Output the [X, Y] coordinate of the center of the cell containing the given text.  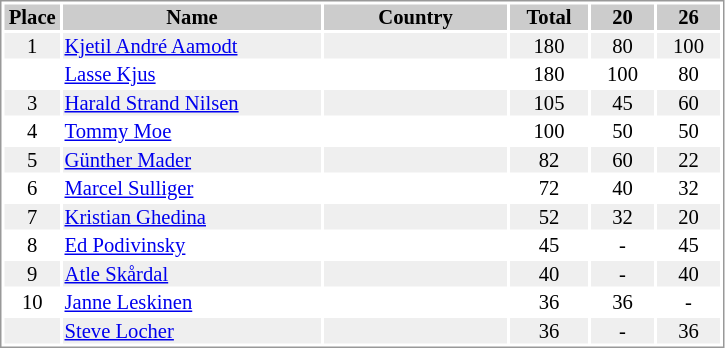
26 [688, 17]
4 [32, 131]
Country [416, 17]
105 [549, 103]
72 [549, 189]
Ed Podivinsky [192, 245]
Name [192, 17]
Tommy Moe [192, 131]
Harald Strand Nilsen [192, 103]
Lasse Kjus [192, 75]
Marcel Sulliger [192, 189]
Atle Skårdal [192, 274]
8 [32, 245]
Place [32, 17]
5 [32, 160]
10 [32, 303]
6 [32, 189]
1 [32, 46]
Günther Mader [192, 160]
3 [32, 103]
52 [549, 217]
82 [549, 160]
9 [32, 274]
22 [688, 160]
Total [549, 17]
Janne Leskinen [192, 303]
7 [32, 217]
Steve Locher [192, 331]
Kjetil André Aamodt [192, 46]
Kristian Ghedina [192, 217]
